Identify which cell holds the provided text, then report its [x, y] central coordinate. 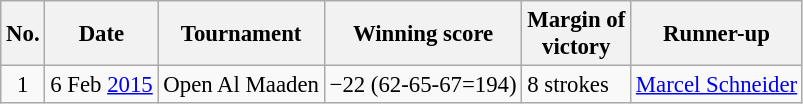
Runner-up [717, 34]
Open Al Maaden [241, 85]
8 strokes [576, 85]
Winning score [423, 34]
Tournament [241, 34]
Margin ofvictory [576, 34]
−22 (62-65-67=194) [423, 85]
1 [23, 85]
Date [102, 34]
No. [23, 34]
6 Feb 2015 [102, 85]
Marcel Schneider [717, 85]
